Output the [x, y] coordinate of the center of the cell containing the given text.  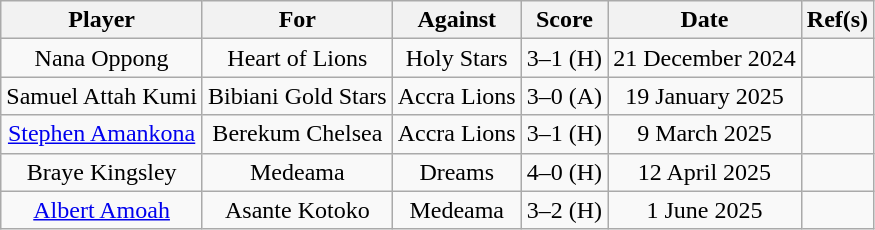
12 April 2025 [705, 172]
Bibiani Gold Stars [297, 96]
Against [456, 20]
Samuel Attah Kumi [102, 96]
1 June 2025 [705, 210]
3–0 (A) [564, 96]
4–0 (H) [564, 172]
3–2 (H) [564, 210]
Albert Amoah [102, 210]
Nana Oppong [102, 58]
Berekum Chelsea [297, 134]
Heart of Lions [297, 58]
Braye Kingsley [102, 172]
Asante Kotoko [297, 210]
Player [102, 20]
Ref(s) [837, 20]
For [297, 20]
Stephen Amankona [102, 134]
21 December 2024 [705, 58]
Dreams [456, 172]
9 March 2025 [705, 134]
19 January 2025 [705, 96]
Date [705, 20]
Score [564, 20]
Holy Stars [456, 58]
